Identify which cell holds the provided text, then report its (x, y) central coordinate. 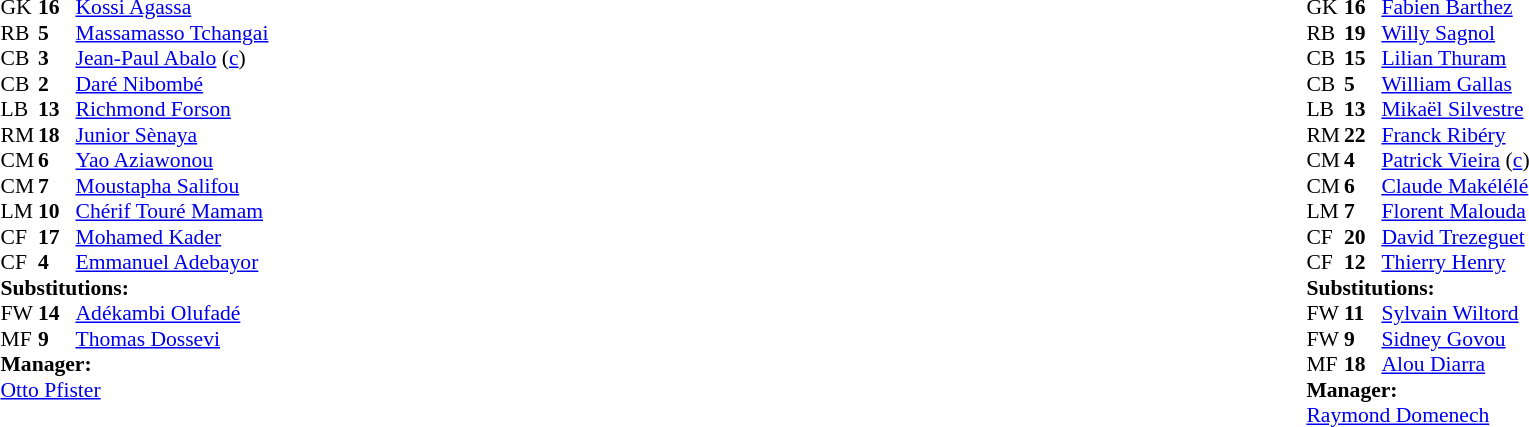
Patrick Vieira (c) (1455, 161)
Yao Aziawonou (172, 161)
Claude Makélélé (1455, 186)
Willy Sagnol (1455, 33)
3 (57, 59)
Daré Nibombé (172, 84)
Sylvain Wiltord (1455, 313)
Mikaël Silvestre (1455, 109)
Massamasso Tchangai (172, 33)
David Trezeguet (1455, 237)
Jean-Paul Abalo (c) (172, 59)
20 (1363, 237)
17 (57, 237)
11 (1363, 313)
Thomas Dossevi (172, 339)
12 (1363, 263)
Mohamed Kader (172, 237)
Alou Diarra (1455, 365)
2 (57, 84)
14 (57, 313)
19 (1363, 33)
Franck Ribéry (1455, 135)
Emmanuel Adebayor (172, 263)
Thierry Henry (1455, 263)
Moustapha Salifou (172, 186)
Florent Malouda (1455, 211)
Richmond Forson (172, 109)
William Gallas (1455, 84)
Adékambi Olufadé (172, 313)
10 (57, 211)
Lilian Thuram (1455, 59)
Junior Sènaya (172, 135)
Chérif Touré Mamam (172, 211)
Sidney Govou (1455, 339)
22 (1363, 135)
15 (1363, 59)
Otto Pfister (134, 390)
